Identify which cell holds the provided text, then report its [X, Y] central coordinate. 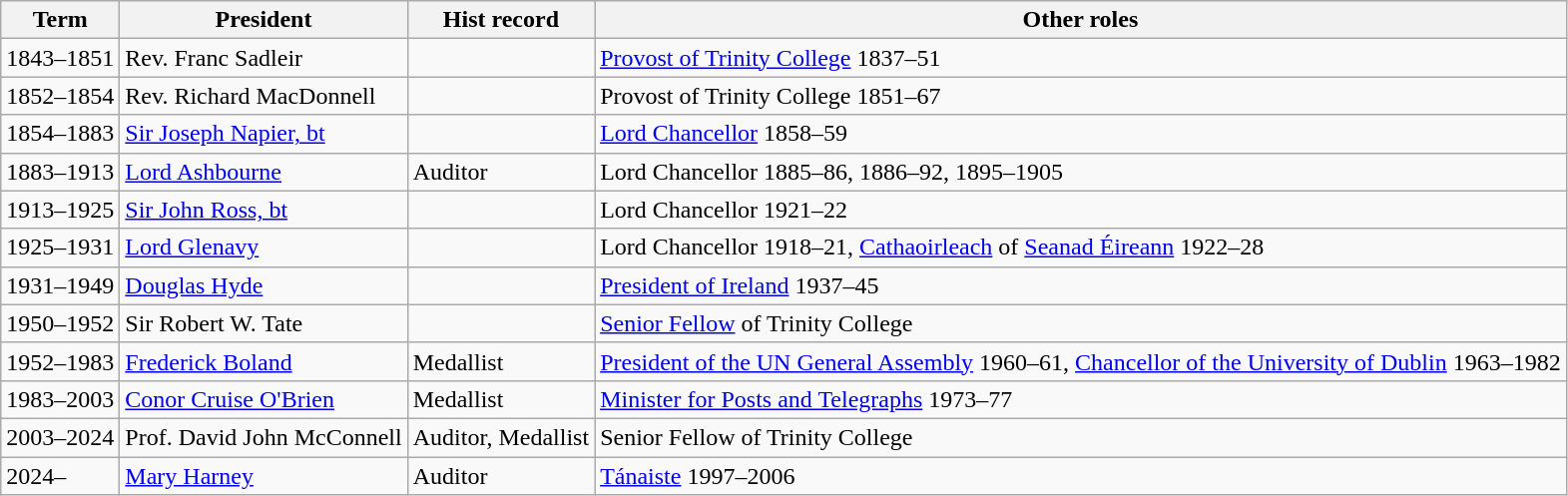
Lord Chancellor 1921–22 [1081, 210]
2003–2024 [60, 437]
Sir John Ross, bt [263, 210]
Rev. Richard MacDonnell [263, 96]
1843–1851 [60, 58]
Lord Ashbourne [263, 172]
Frederick Boland [263, 361]
Sir Robert W. Tate [263, 323]
Prof. David John McConnell [263, 437]
1950–1952 [60, 323]
Tánaiste 1997–2006 [1081, 476]
1931–1949 [60, 285]
Term [60, 20]
Lord Chancellor 1918–21, Cathaoirleach of Seanad Éireann 1922–28 [1081, 248]
Hist record [501, 20]
Mary Harney [263, 476]
1854–1883 [60, 134]
1883–1913 [60, 172]
2024– [60, 476]
Rev. Franc Sadleir [263, 58]
1913–1925 [60, 210]
Provost of Trinity College 1837–51 [1081, 58]
Conor Cruise O'Brien [263, 399]
Lord Glenavy [263, 248]
Provost of Trinity College 1851–67 [1081, 96]
1952–1983 [60, 361]
1852–1854 [60, 96]
Other roles [1081, 20]
Minister for Posts and Telegraphs 1973–77 [1081, 399]
Lord Chancellor 1858–59 [1081, 134]
President of the UN General Assembly 1960–61, Chancellor of the University of Dublin 1963–1982 [1081, 361]
President of Ireland 1937–45 [1081, 285]
Sir Joseph Napier, bt [263, 134]
1925–1931 [60, 248]
Lord Chancellor 1885–86, 1886–92, 1895–1905 [1081, 172]
Douglas Hyde [263, 285]
Auditor, Medallist [501, 437]
1983–2003 [60, 399]
President [263, 20]
